Determine the [X, Y] coordinate at the center of the cell enclosing the given text.  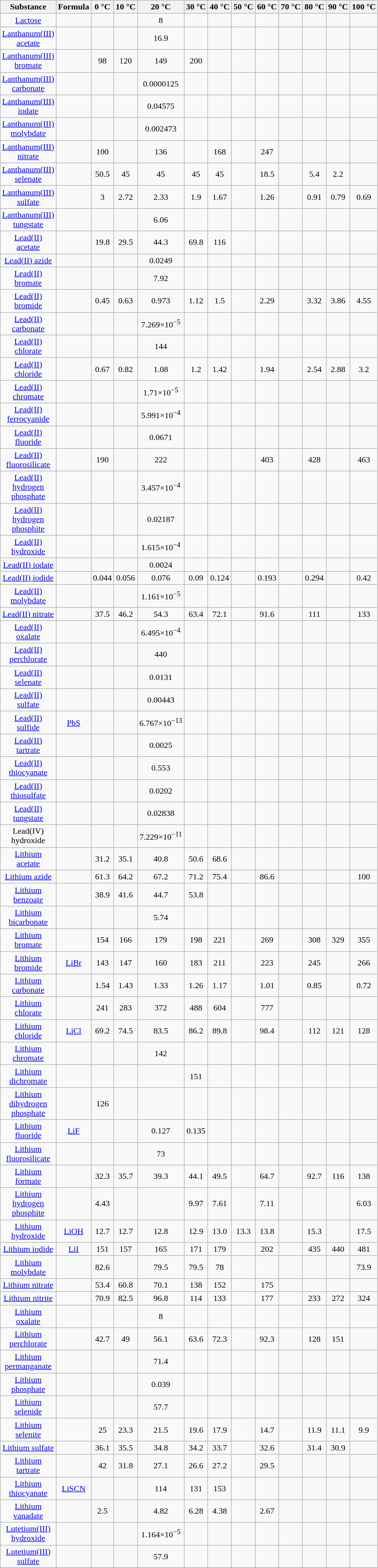
53.4 [102, 1285]
Lanthanum(III) iodate [28, 106]
Lanthanum(III) nitrate [28, 151]
0 °C [102, 7]
0.553 [161, 768]
Lithium carbonate [28, 985]
Lanthanum(III) carbonate [28, 84]
63.4 [196, 614]
Lithium dichromate [28, 1076]
Lithium molybdate [28, 1267]
Lead(II) chlorate [28, 347]
4.43 [102, 1204]
91.6 [267, 614]
2.72 [126, 197]
10 °C [126, 7]
Lithium perchlorate [28, 1339]
50.6 [196, 858]
144 [161, 347]
Lead(II) nitrate [28, 614]
LiOH [74, 1231]
Lithium dihydrogen phosphate [28, 1104]
171 [196, 1249]
2.54 [314, 369]
7.11 [267, 1204]
50 °C [243, 7]
0.0202 [161, 791]
0.42 [364, 578]
0.127 [161, 1131]
25 [102, 1430]
190 [102, 460]
Lithium sulfate [28, 1448]
90 °C [338, 7]
0.69 [364, 197]
27.1 [161, 1466]
1.54 [102, 985]
86.6 [267, 877]
34.8 [161, 1448]
Lanthanum(III) molybdate [28, 129]
26.6 [196, 1466]
Lead(II) acetate [28, 242]
Lead(II) azide [28, 260]
6.495×10−4 [161, 632]
32.3 [102, 1176]
0.02838 [161, 813]
Lead(II) hydroxide [28, 547]
16.9 [161, 38]
223 [267, 962]
86.2 [196, 1031]
0.91 [314, 197]
Lithium nitrite [28, 1298]
1.9 [196, 197]
Lithium selenite [28, 1430]
78 [219, 1267]
34.2 [196, 1448]
Lanthanum(III) selenate [28, 174]
241 [102, 1008]
64.2 [126, 877]
3.32 [314, 301]
283 [126, 1008]
152 [219, 1285]
11.9 [314, 1430]
157 [126, 1249]
13.3 [243, 1231]
Lead(II) iodate [28, 565]
74.5 [126, 1031]
1.71×10−5 [161, 392]
0.0249 [161, 260]
Lithium thiocyanate [28, 1488]
67.2 [161, 877]
35.7 [126, 1176]
0.67 [102, 369]
5.991×10−4 [161, 414]
46.2 [126, 614]
Lead(II) fluorosilicate [28, 460]
0.85 [314, 985]
Lithium bromate [28, 940]
32.6 [267, 1448]
9.9 [364, 1430]
69.8 [196, 242]
0.02187 [161, 519]
177 [267, 1298]
71.2 [196, 877]
Lutetium(III) sulfate [28, 1556]
98 [102, 61]
0.79 [338, 197]
42 [102, 1466]
202 [267, 1249]
68.6 [219, 858]
233 [314, 1298]
Lead(II) bromide [28, 301]
11.1 [338, 1430]
4.55 [364, 301]
0.0671 [161, 437]
0.973 [161, 301]
70.1 [161, 1285]
247 [267, 151]
Lithium chlorate [28, 1008]
1.615×10−4 [161, 547]
Lithium vanadate [28, 1511]
89.8 [219, 1031]
Lead(II) tartrate [28, 745]
Substance [28, 7]
324 [364, 1298]
57.7 [161, 1407]
245 [314, 962]
Lead(II) hydrogen phosphate [28, 487]
0.72 [364, 985]
27.2 [219, 1466]
142 [161, 1054]
0.45 [102, 301]
Lithium oxalate [28, 1316]
149 [161, 61]
Lead(II) fluoride [28, 437]
7.92 [161, 278]
Lead(II) carbonate [28, 324]
0.056 [126, 578]
Lactose [28, 20]
Lead(II) iodide [28, 578]
41.6 [126, 895]
Lithium tartrate [28, 1466]
69.2 [102, 1031]
3 [102, 197]
1.43 [126, 985]
329 [338, 940]
Lanthanum(III) tungstate [28, 220]
Lanthanum(III) acetate [28, 38]
120 [126, 61]
2.67 [267, 1511]
82.6 [102, 1267]
1.17 [219, 985]
37.5 [102, 614]
Lead(II) sulfide [28, 722]
488 [196, 1008]
38.9 [102, 895]
LiI [74, 1249]
0.044 [102, 578]
60.8 [126, 1285]
Lead(IV) hydroxide [28, 836]
1.67 [219, 197]
435 [314, 1249]
LiCl [74, 1031]
Lanthanum(III) sulfate [28, 197]
2.29 [267, 301]
463 [364, 460]
17.5 [364, 1231]
12.9 [196, 1231]
211 [219, 962]
35.5 [126, 1448]
49.5 [219, 1176]
19.6 [196, 1430]
Lanthanum(III) bromate [28, 61]
83.5 [161, 1031]
80 °C [314, 7]
7.229×10−11 [161, 836]
72.1 [219, 614]
1.5 [219, 301]
30.9 [338, 1448]
61.3 [102, 877]
Formula [74, 7]
Lead(II) tungstate [28, 813]
31.8 [126, 1466]
Lithium hydrogen phosphite [28, 1204]
272 [338, 1298]
LiF [74, 1131]
Lithium selenide [28, 1407]
Lithium benzoate [28, 895]
73.9 [364, 1267]
2.88 [338, 369]
54.3 [161, 614]
131 [196, 1488]
183 [196, 962]
31.4 [314, 1448]
Lithium formate [28, 1176]
Lithium iodide [28, 1249]
Lutetium(III) hydroxide [28, 1533]
73 [161, 1153]
Lithium nitrate [28, 1285]
60 °C [267, 7]
39.3 [161, 1176]
403 [267, 460]
Lithium hydroxide [28, 1231]
70 °C [291, 7]
Lead(II) thiocyanate [28, 768]
0.82 [126, 369]
19.8 [102, 242]
269 [267, 940]
82.5 [126, 1298]
13.8 [267, 1231]
266 [364, 962]
308 [314, 940]
0.076 [161, 578]
42.7 [102, 1339]
70.9 [102, 1298]
Lead(II) hydrogen phosphite [28, 519]
0.00443 [161, 700]
136 [161, 151]
Lead(II) thiosulfate [28, 791]
14.7 [267, 1430]
20 °C [161, 7]
Lead(II) molybdate [28, 596]
4.38 [219, 1511]
0.294 [314, 578]
0.0000125 [161, 84]
154 [102, 940]
Lithium azide [28, 877]
5.74 [161, 917]
372 [161, 1008]
Lithium phosphate [28, 1384]
44.3 [161, 242]
44.7 [161, 895]
35.1 [126, 858]
Lithium fluoride [28, 1131]
Lead(II) perchlorate [28, 655]
0.0131 [161, 677]
428 [314, 460]
0.0025 [161, 745]
0.124 [219, 578]
Lead(II) oxalate [28, 632]
40.8 [161, 858]
9.97 [196, 1204]
0.039 [161, 1384]
Lithium chromate [28, 1054]
44.1 [196, 1176]
3.2 [364, 369]
121 [338, 1031]
6.767×10−13 [161, 722]
17.9 [219, 1430]
2.33 [161, 197]
12.8 [161, 1231]
Lithium bicarbonate [28, 917]
0.135 [196, 1131]
57.9 [161, 1556]
6.03 [364, 1204]
143 [102, 962]
7.269×10−5 [161, 324]
1.42 [219, 369]
92.3 [267, 1339]
2.2 [338, 174]
3.86 [338, 301]
112 [314, 1031]
100 °C [364, 7]
75.4 [219, 877]
Lithium acetate [28, 858]
Lithium permanganate [28, 1362]
64.7 [267, 1176]
56.1 [161, 1339]
LiBr [74, 962]
153 [219, 1488]
1.2 [196, 369]
40 °C [219, 7]
0.09 [196, 578]
168 [219, 151]
49 [126, 1339]
Lead(II) sulfate [28, 700]
31.2 [102, 858]
1.12 [196, 301]
221 [219, 940]
Lead(II) selenate [28, 677]
1.33 [161, 985]
126 [102, 1104]
92.7 [314, 1176]
LiSCN [74, 1488]
222 [161, 460]
1.01 [267, 985]
5.4 [314, 174]
21.5 [161, 1430]
Lead(II) ferrocyanide [28, 414]
777 [267, 1008]
175 [267, 1285]
18.5 [267, 174]
63.6 [196, 1339]
200 [196, 61]
71.4 [161, 1362]
198 [196, 940]
36.1 [102, 1448]
6.06 [161, 220]
0.0024 [161, 565]
1.08 [161, 369]
Lithium chloride [28, 1031]
98.4 [267, 1031]
4.82 [161, 1511]
1.164×10−5 [161, 1533]
96.8 [161, 1298]
6.28 [196, 1511]
1.94 [267, 369]
13.0 [219, 1231]
7.61 [219, 1204]
Lead(II) bromate [28, 278]
PbS [74, 722]
0.002473 [161, 129]
147 [126, 962]
355 [364, 940]
Lithium bromide [28, 962]
2.5 [102, 1511]
0.63 [126, 301]
166 [126, 940]
Lead(II) chloride [28, 369]
165 [161, 1249]
604 [219, 1008]
23.3 [126, 1430]
3.457×10−4 [161, 487]
1.161×10−5 [161, 596]
72.3 [219, 1339]
0.193 [267, 578]
160 [161, 962]
Lead(II) chromate [28, 392]
481 [364, 1249]
Lithium fluorosilicate [28, 1153]
33.7 [219, 1448]
111 [314, 614]
50.5 [102, 174]
0.04575 [161, 106]
30 °C [196, 7]
15.3 [314, 1231]
53.8 [196, 895]
